Locate the cell with the specified text and output its [x, y] center coordinate. 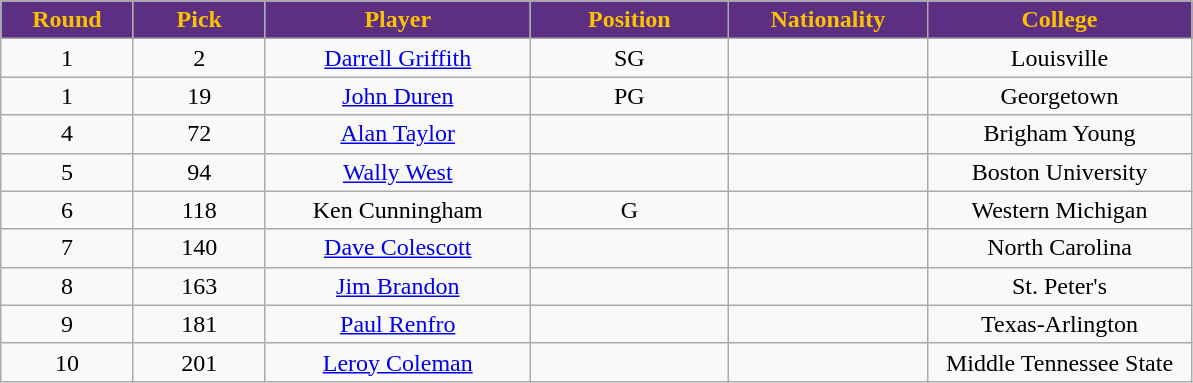
College [1060, 20]
6 [67, 210]
PG [630, 96]
Wally West [398, 172]
19 [199, 96]
72 [199, 134]
9 [67, 324]
North Carolina [1060, 248]
7 [67, 248]
John Duren [398, 96]
Paul Renfro [398, 324]
Texas-Arlington [1060, 324]
G [630, 210]
181 [199, 324]
10 [67, 362]
Position [630, 20]
Player [398, 20]
Leroy Coleman [398, 362]
Alan Taylor [398, 134]
163 [199, 286]
Darrell Griffith [398, 58]
118 [199, 210]
Dave Colescott [398, 248]
2 [199, 58]
Western Michigan [1060, 210]
Boston University [1060, 172]
St. Peter's [1060, 286]
Nationality [828, 20]
SG [630, 58]
Brigham Young [1060, 134]
140 [199, 248]
Jim Brandon [398, 286]
Pick [199, 20]
Louisville [1060, 58]
94 [199, 172]
Ken Cunningham [398, 210]
Georgetown [1060, 96]
Round [67, 20]
8 [67, 286]
5 [67, 172]
Middle Tennessee State [1060, 362]
201 [199, 362]
4 [67, 134]
